Output the (X, Y) coordinate of the center of the cell containing the given text.  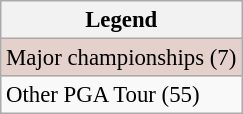
Other PGA Tour (55) (122, 95)
Legend (122, 20)
Major championships (7) (122, 58)
